Scan for the cell matching the given text and deliver its (x, y) coordinate at center. 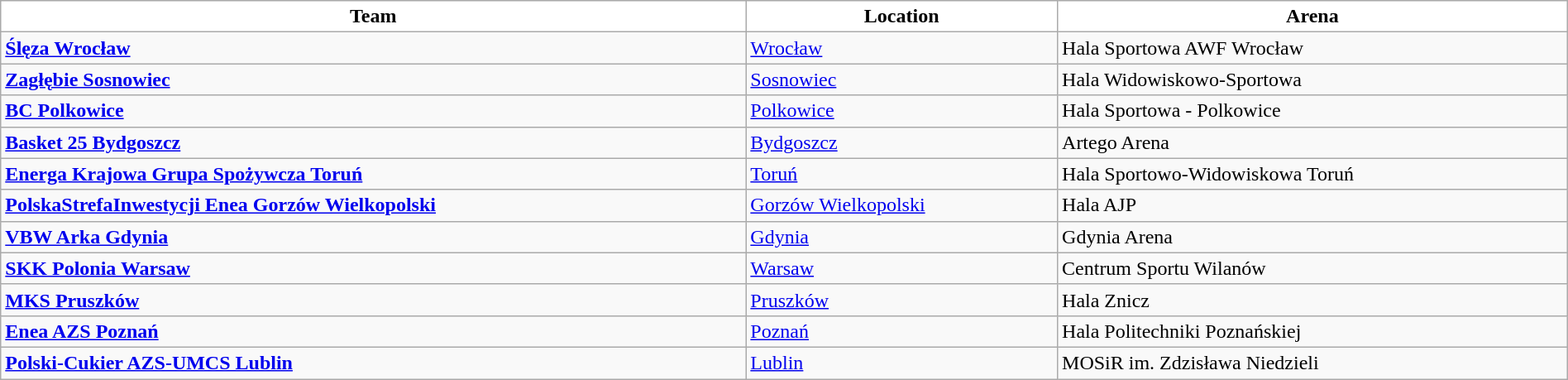
Pruszków (901, 300)
MOSiR im. Zdzisława Niedzieli (1313, 363)
Hala Znicz (1313, 300)
Zagłębie Sosnowiec (374, 79)
Hala Widowiskowo-Sportowa (1313, 79)
Bydgoszcz (901, 142)
VBW Arka Gdynia (374, 237)
PolskaStrefaInwestycji Enea Gorzów Wielkopolski (374, 205)
Poznań (901, 331)
Polkowice (901, 111)
Enea AZS Poznań (374, 331)
Arena (1313, 17)
Lublin (901, 363)
Hala Politechniki Poznańskiej (1313, 331)
Hala AJP (1313, 205)
BC Polkowice (374, 111)
Gdynia Arena (1313, 237)
SKK Polonia Warsaw (374, 268)
Basket 25 Bydgoszcz (374, 142)
Artego Arena (1313, 142)
Polski-Cukier AZS-UMCS Lublin (374, 363)
Hala Sportowa AWF Wrocław (1313, 48)
Gorzów Wielkopolski (901, 205)
Wrocław (901, 48)
Team (374, 17)
Sosnowiec (901, 79)
Warsaw (901, 268)
Ślęza Wrocław (374, 48)
MKS Pruszków (374, 300)
Toruń (901, 174)
Centrum Sportu Wilanów (1313, 268)
Gdynia (901, 237)
Energa Krajowa Grupa Spożywcza Toruń (374, 174)
Hala Sportowa - Polkowice (1313, 111)
Location (901, 17)
Hala Sportowo-Widowiskowa Toruń (1313, 174)
